From the cell containing the given text, extract its center point as (X, Y) coordinate. 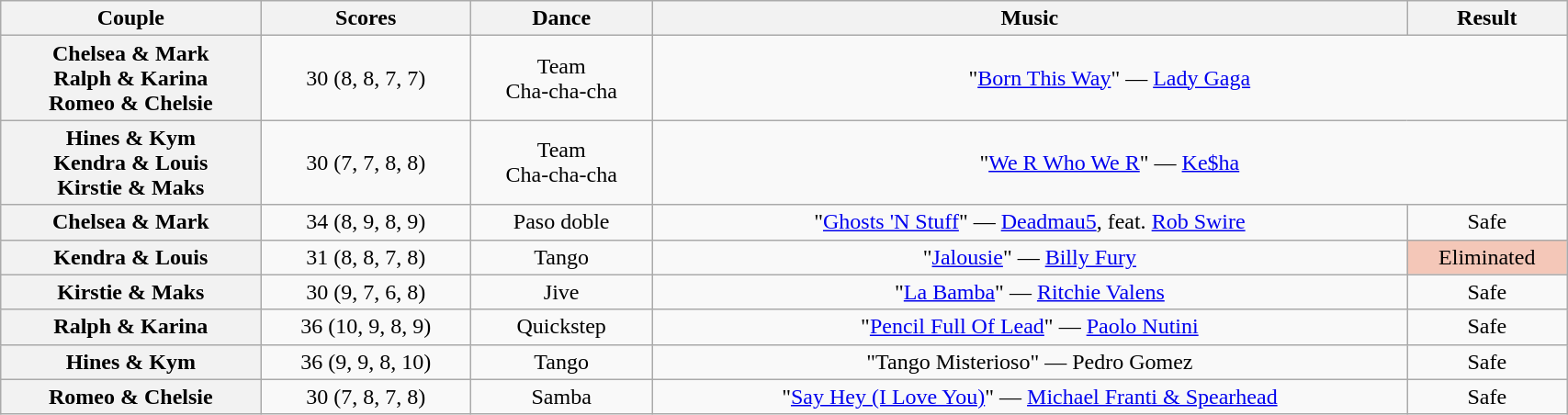
"La Bamba" — Ritchie Valens (1030, 292)
"Say Hey (I Love You)" — Michael Franti & Spearhead (1030, 397)
Music (1030, 18)
"Tango Misterioso" — Pedro Gomez (1030, 362)
Hines & KymKendra & LouisKirstie & Maks (130, 163)
Samba (561, 397)
Result (1487, 18)
Chelsea & MarkRalph & KarinaRomeo & Chelsie (130, 78)
36 (9, 9, 8, 10) (366, 362)
Hines & Kym (130, 362)
Eliminated (1487, 257)
31 (8, 8, 7, 8) (366, 257)
"Ghosts 'N Stuff" — Deadmau5, feat. Rob Swire (1030, 222)
30 (7, 8, 7, 8) (366, 397)
Romeo & Chelsie (130, 397)
"Pencil Full Of Lead" — Paolo Nutini (1030, 327)
"Born This Way" — Lady Gaga (1110, 78)
Paso doble (561, 222)
Couple (130, 18)
30 (8, 8, 7, 7) (366, 78)
Kendra & Louis (130, 257)
34 (8, 9, 8, 9) (366, 222)
"Jalousie" — Billy Fury (1030, 257)
30 (7, 7, 8, 8) (366, 163)
Ralph & Karina (130, 327)
30 (9, 7, 6, 8) (366, 292)
Scores (366, 18)
Kirstie & Maks (130, 292)
Jive (561, 292)
36 (10, 9, 8, 9) (366, 327)
Dance (561, 18)
Chelsea & Mark (130, 222)
"We R Who We R" — Ke$ha (1110, 163)
Quickstep (561, 327)
